Determine the [x, y] coordinate at the center of the cell enclosing the given text.  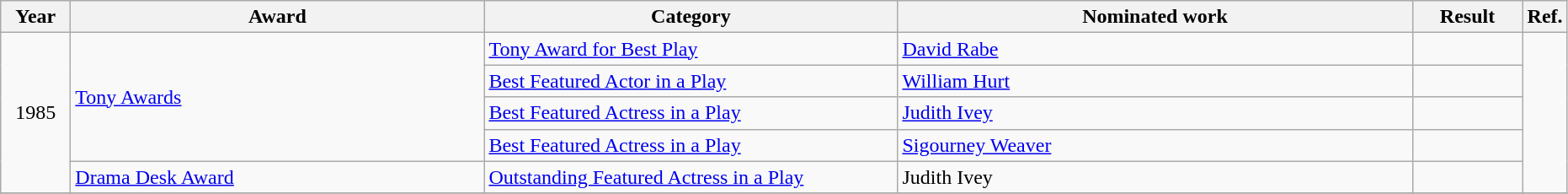
1985 [35, 113]
Tony Award for Best Play [691, 49]
Award [278, 17]
Best Featured Actor in a Play [691, 81]
William Hurt [1155, 81]
Drama Desk Award [278, 177]
Category [691, 17]
Year [35, 17]
Ref. [1544, 17]
Nominated work [1155, 17]
Result [1467, 17]
Tony Awards [278, 97]
Outstanding Featured Actress in a Play [691, 177]
David Rabe [1155, 49]
Sigourney Weaver [1155, 145]
